Return the (x, y) coordinate for the center point of the cell that contains the specified text.  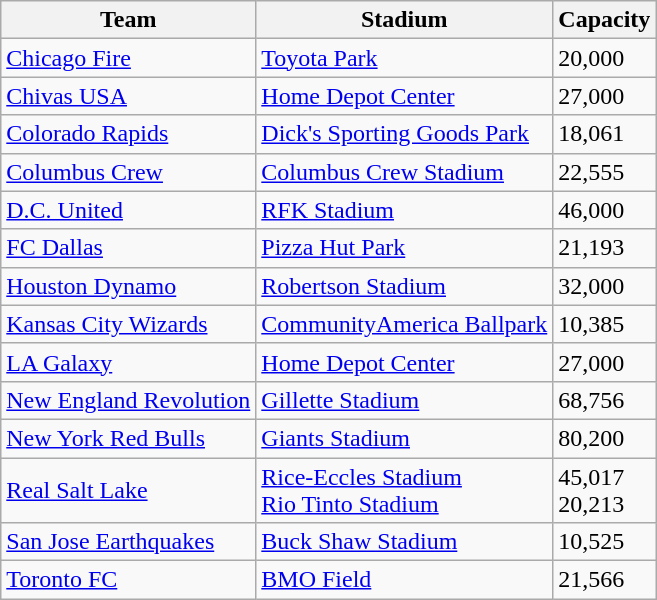
45,017 20,213 (604, 490)
New York Red Bulls (128, 438)
New England Revolution (128, 400)
Kansas City Wizards (128, 324)
21,193 (604, 248)
21,566 (604, 580)
Toyota Park (404, 58)
Buck Shaw Stadium (404, 542)
Dick's Sporting Goods Park (404, 134)
Rice-Eccles Stadium Rio Tinto Stadium (404, 490)
Colorado Rapids (128, 134)
BMO Field (404, 580)
Columbus Crew Stadium (404, 172)
Gillette Stadium (404, 400)
LA Galaxy (128, 362)
Columbus Crew (128, 172)
18,061 (604, 134)
10,385 (604, 324)
80,200 (604, 438)
Capacity (604, 20)
Toronto FC (128, 580)
10,525 (604, 542)
22,555 (604, 172)
Team (128, 20)
D.C. United (128, 210)
Real Salt Lake (128, 490)
Robertson Stadium (404, 286)
Pizza Hut Park (404, 248)
CommunityAmerica Ballpark (404, 324)
46,000 (604, 210)
Houston Dynamo (128, 286)
Stadium (404, 20)
32,000 (604, 286)
Chivas USA (128, 96)
Chicago Fire (128, 58)
20,000 (604, 58)
San Jose Earthquakes (128, 542)
Giants Stadium (404, 438)
FC Dallas (128, 248)
RFK Stadium (404, 210)
68,756 (604, 400)
